Identify which cell holds the provided text, then report its [X, Y] central coordinate. 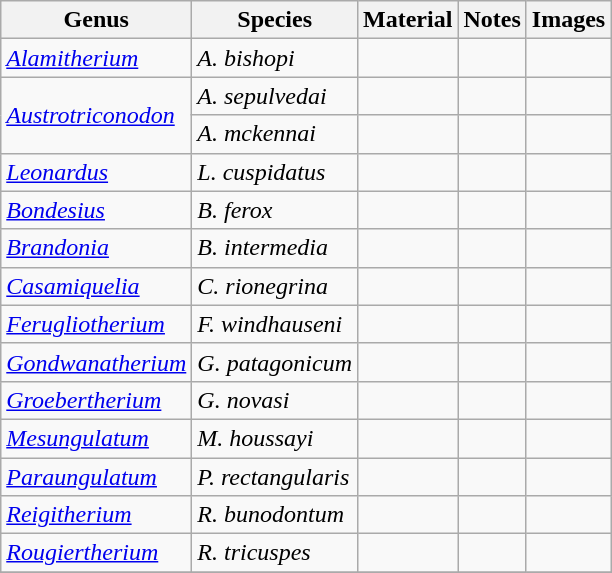
F. windhauseni [275, 324]
Species [275, 20]
G. patagonicum [275, 362]
R. tricuspes [275, 553]
L. cuspidatus [275, 172]
Casamiquelia [96, 286]
A. bishopi [275, 58]
Bondesius [96, 210]
Groebertherium [96, 400]
Mesungulatum [96, 438]
Rougiertherium [96, 553]
Alamitherium [96, 58]
Paraungulatum [96, 477]
P. rectangularis [275, 477]
M. houssayi [275, 438]
C. rionegrina [275, 286]
Images [568, 20]
Gondwanatherium [96, 362]
Reigitherium [96, 515]
B. intermedia [275, 248]
B. ferox [275, 210]
Ferugliotherium [96, 324]
Austrotriconodon [96, 115]
A. sepulvedai [275, 96]
Brandonia [96, 248]
Notes [492, 20]
Genus [96, 20]
G. novasi [275, 400]
A. mckennai [275, 134]
R. bunodontum [275, 515]
Material [408, 20]
Leonardus [96, 172]
